Pinpoint the cell where the given text exists, returning its [x, y] midpoint coordinate. 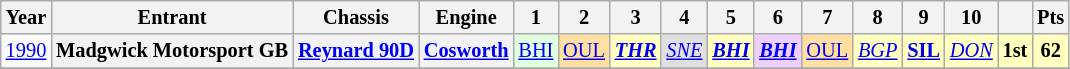
8 [878, 17]
Entrant [172, 17]
Madgwick Motorsport GB [172, 51]
6 [778, 17]
Year [26, 17]
10 [972, 17]
BGP [878, 51]
7 [827, 17]
Cosworth [466, 51]
DON [972, 51]
SIL [924, 51]
9 [924, 17]
1990 [26, 51]
Pts [1050, 17]
Chassis [356, 17]
Engine [466, 17]
4 [684, 17]
THR [636, 51]
5 [730, 17]
1st [1016, 51]
1 [536, 17]
62 [1050, 51]
2 [584, 17]
3 [636, 17]
Reynard 90D [356, 51]
SNE [684, 51]
